Capture the cell that displays the provided text and extract its [X, Y] central coordinate. 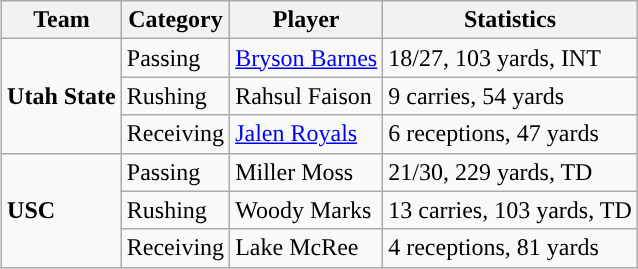
USC [62, 210]
13 carries, 103 yards, TD [510, 210]
18/27, 103 yards, INT [510, 58]
Statistics [510, 20]
6 receptions, 47 yards [510, 134]
4 receptions, 81 yards [510, 248]
Lake McRee [306, 248]
Team [62, 20]
Woody Marks [306, 210]
Category [175, 20]
Utah State [62, 96]
Jalen Royals [306, 134]
Miller Moss [306, 172]
Rahsul Faison [306, 96]
Player [306, 20]
21/30, 229 yards, TD [510, 172]
9 carries, 54 yards [510, 96]
Bryson Barnes [306, 58]
